Output the (X, Y) coordinate of the center of the cell containing the given text.  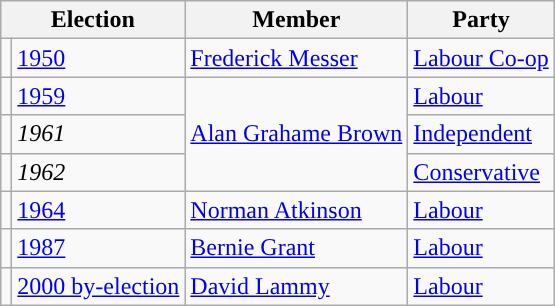
1959 (98, 96)
Election (93, 20)
David Lammy (296, 286)
Bernie Grant (296, 248)
1962 (98, 172)
Alan Grahame Brown (296, 134)
Frederick Messer (296, 58)
Member (296, 20)
Norman Atkinson (296, 210)
2000 by-election (98, 286)
1964 (98, 210)
1961 (98, 134)
Independent (481, 134)
Party (481, 20)
Conservative (481, 172)
Labour Co-op (481, 58)
1950 (98, 58)
1987 (98, 248)
